Pinpoint the cell where the given text exists, returning its [X, Y] midpoint coordinate. 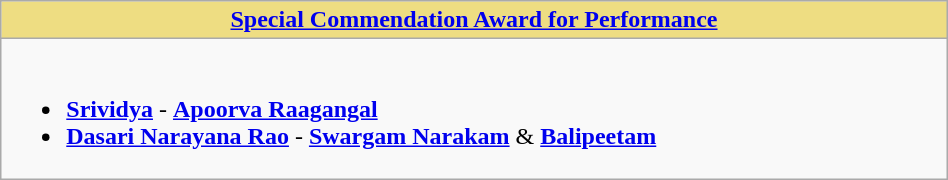
Srividya - Apoorva RaagangalDasari Narayana Rao - Swargam Narakam & Balipeetam [474, 109]
Special Commendation Award for Performance [474, 20]
